Detect which cell encompasses the target text, then output its (X, Y) center coordinate. 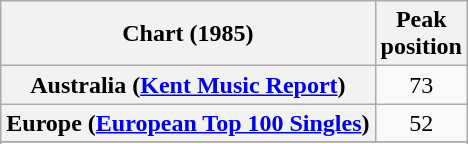
52 (421, 123)
Chart (1985) (188, 34)
73 (421, 85)
Australia (Kent Music Report) (188, 85)
Europe (European Top 100 Singles) (188, 123)
Peakposition (421, 34)
